Search for the cell housing the specified text and yield its (X, Y) center coordinate. 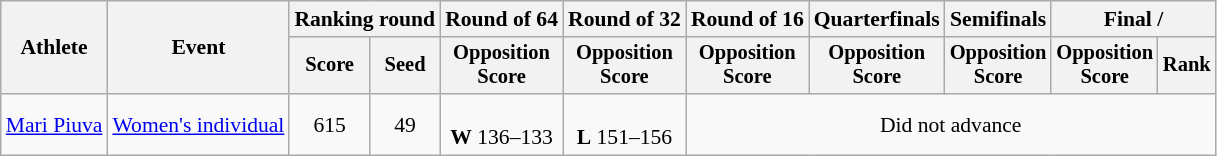
Athlete (54, 48)
Quarterfinals (877, 19)
Final / (1133, 19)
Mari Piuva (54, 124)
Did not advance (951, 124)
Rank (1187, 66)
Round of 64 (502, 19)
Women's individual (198, 124)
49 (405, 124)
Round of 32 (624, 19)
Seed (405, 66)
W 136–133 (502, 124)
L 151–156 (624, 124)
Semifinals (998, 19)
Score (330, 66)
Round of 16 (748, 19)
615 (330, 124)
Ranking round (364, 19)
Event (198, 48)
